Find where the given text appears and provide that cell's center as (X, Y) coordinate. 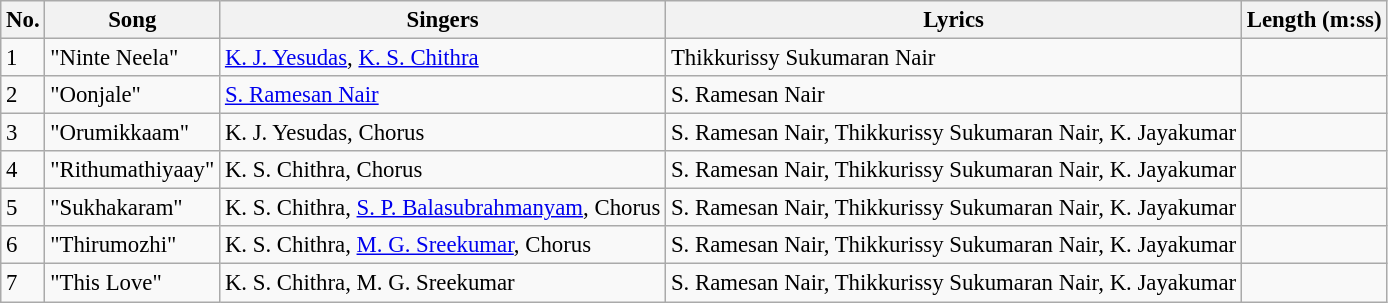
3 (23, 133)
1 (23, 58)
K. S. Chithra, Chorus (443, 170)
K. S. Chithra, M. G. Sreekumar (443, 283)
"This Love" (132, 283)
Length (m:ss) (1314, 20)
4 (23, 170)
5 (23, 208)
K. S. Chithra, S. P. Balasubrahmanyam, Chorus (443, 208)
K. S. Chithra, M. G. Sreekumar, Chorus (443, 245)
6 (23, 245)
Song (132, 20)
Thikkurissy Sukumaran Nair (954, 58)
"Thirumozhi" (132, 245)
"Sukhakaram" (132, 208)
K. J. Yesudas, K. S. Chithra (443, 58)
"Orumikkaam" (132, 133)
"Ninte Neela" (132, 58)
"Oonjale" (132, 95)
7 (23, 283)
"Rithumathiyaay" (132, 170)
Singers (443, 20)
Lyrics (954, 20)
No. (23, 20)
2 (23, 95)
K. J. Yesudas, Chorus (443, 133)
